Return [X, Y] of the center of cell containing provided text 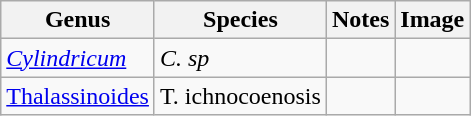
Cylindricum [78, 58]
Genus [78, 20]
Species [240, 20]
T. ichnocoenosis [240, 96]
Thalassinoides [78, 96]
C. sp [240, 58]
Notes [360, 20]
Image [432, 20]
